From the cell containing the given text, extract its center point as (X, Y) coordinate. 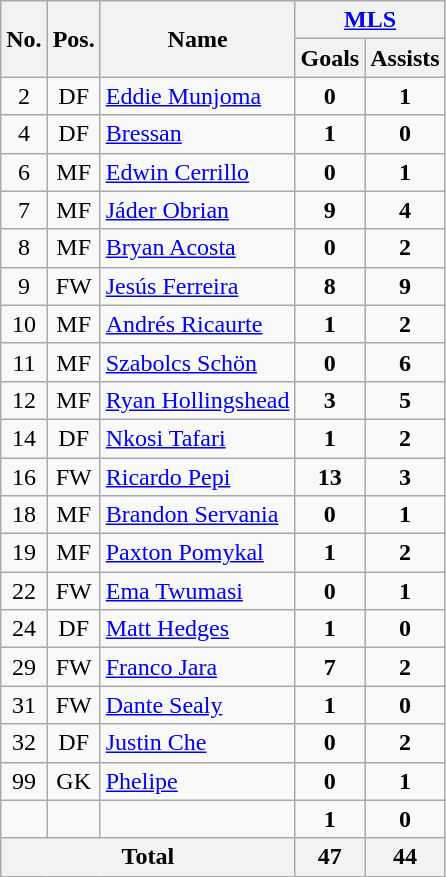
47 (330, 857)
Edwin Cerrillo (198, 172)
Szabolcs Schön (198, 362)
10 (24, 324)
Nkosi Tafari (198, 438)
5 (405, 400)
Jáder Obrian (198, 210)
Ema Twumasi (198, 591)
24 (24, 629)
Bryan Acosta (198, 248)
Goals (330, 58)
Eddie Munjoma (198, 96)
Jesús Ferreira (198, 286)
Ricardo Pepi (198, 477)
Andrés Ricaurte (198, 324)
11 (24, 362)
29 (24, 667)
Justin Che (198, 743)
Paxton Pomykal (198, 553)
44 (405, 857)
Franco Jara (198, 667)
16 (24, 477)
Brandon Servania (198, 515)
19 (24, 553)
12 (24, 400)
99 (24, 781)
31 (24, 705)
Dante Sealy (198, 705)
14 (24, 438)
22 (24, 591)
13 (330, 477)
Ryan Hollingshead (198, 400)
18 (24, 515)
Name (198, 39)
Matt Hedges (198, 629)
Pos. (74, 39)
MLS (370, 20)
32 (24, 743)
Assists (405, 58)
Bressan (198, 134)
Phelipe (198, 781)
No. (24, 39)
Total (148, 857)
GK (74, 781)
